Locate the cell with the specified text and output its (x, y) center coordinate. 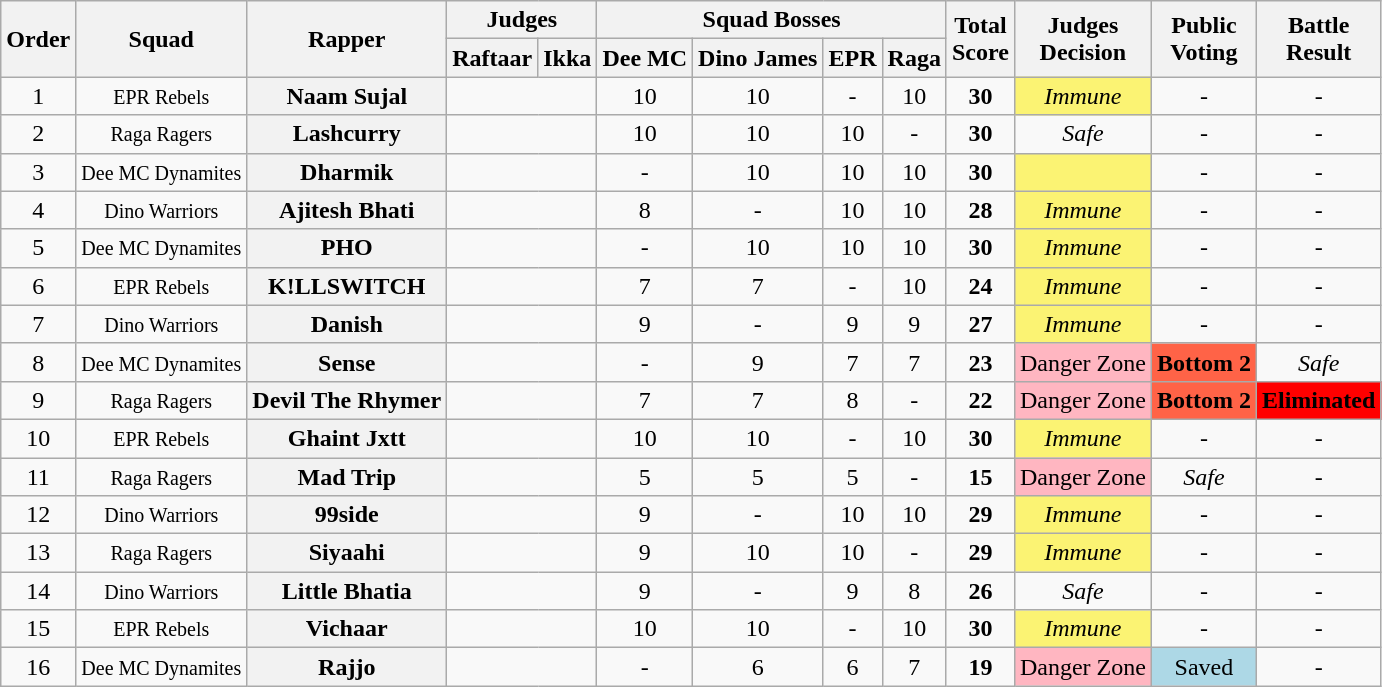
24 (980, 286)
Squad Bosses (772, 20)
Raftaar (492, 58)
Siyaahi (347, 553)
1 (38, 96)
2 (38, 134)
26 (980, 591)
Judges (522, 20)
EPR (852, 58)
11 (38, 477)
22 (980, 400)
14 (38, 591)
Eliminated (1318, 400)
23 (980, 362)
BattleResult (1318, 39)
4 (38, 210)
Little Bhatia (347, 591)
JudgesDecision (1082, 39)
Ajitesh Bhati (347, 210)
Squad (162, 39)
Lashcurry (347, 134)
Raga (914, 58)
Danish (347, 324)
99side (347, 515)
Dino James (758, 58)
Ikka (568, 58)
Vichaar (347, 629)
Rajjo (347, 667)
TotalScore (980, 39)
Devil The Rhymer (347, 400)
12 (38, 515)
16 (38, 667)
28 (980, 210)
Saved (1204, 667)
Dharmik (347, 172)
Dee MC (645, 58)
19 (980, 667)
3 (38, 172)
Rapper (347, 39)
13 (38, 553)
PHO (347, 248)
Naam Sujal (347, 96)
Sense (347, 362)
Ghaint Jxtt (347, 438)
PublicVoting (1204, 39)
Mad Trip (347, 477)
K!LLSWITCH (347, 286)
Order (38, 39)
27 (980, 324)
